Capture the cell that displays the provided text and extract its (X, Y) central coordinate. 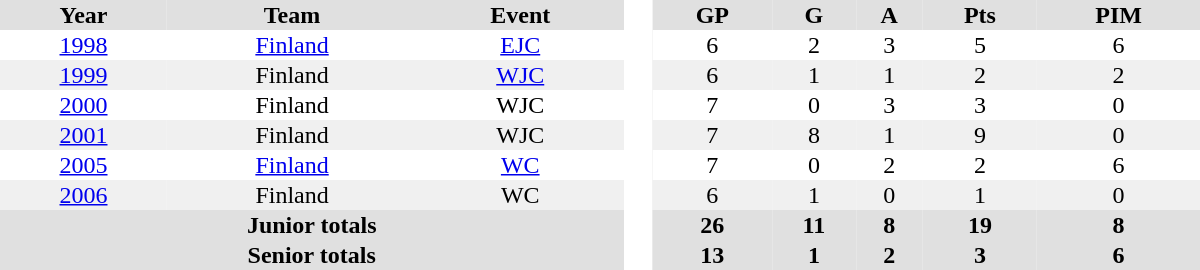
2001 (84, 135)
11 (814, 225)
Pts (980, 15)
1999 (84, 75)
EJC (520, 45)
A (890, 15)
PIM (1118, 15)
9 (980, 135)
GP (712, 15)
2005 (84, 165)
G (814, 15)
Junior totals (312, 225)
13 (712, 255)
19 (980, 225)
2000 (84, 105)
Event (520, 15)
Year (84, 15)
1998 (84, 45)
2006 (84, 195)
5 (980, 45)
Team (292, 15)
26 (712, 225)
Senior totals (312, 255)
